Determine the (X, Y) coordinate at the center of the cell enclosing the given text.  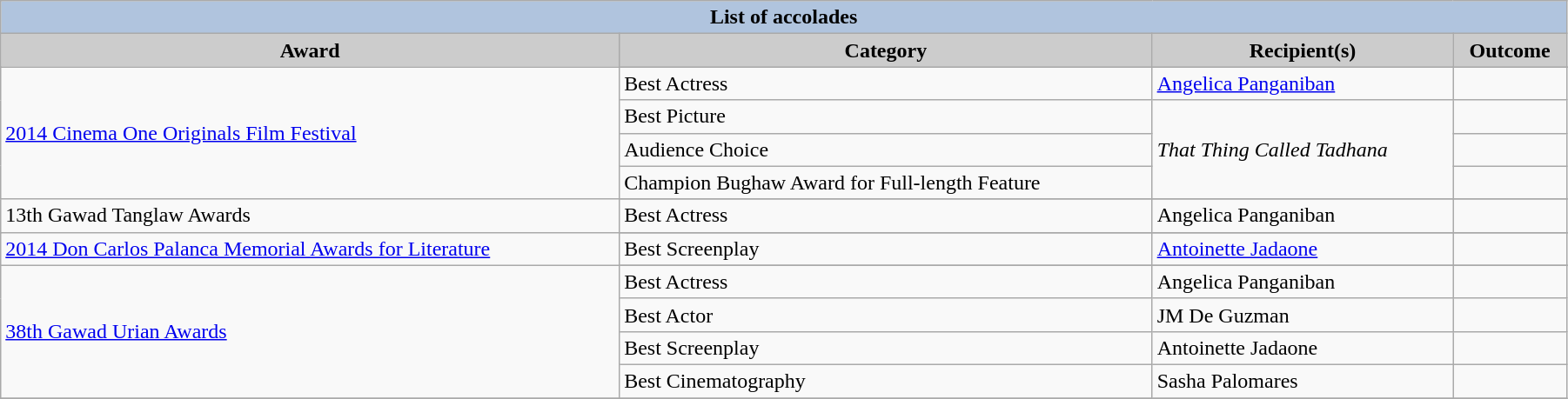
Outcome (1511, 50)
That Thing Called Tadhana (1303, 150)
Champion Bughaw Award for Full-length Feature (886, 183)
2014 Don Carlos Palanca Memorial Awards for Literature (310, 249)
2014 Cinema One Originals Film Festival (310, 133)
List of accolades (784, 17)
Best Actor (886, 315)
Category (886, 50)
38th Gawad Urian Awards (310, 331)
Recipient(s) (1303, 50)
Best Cinematography (886, 381)
JM De Guzman (1303, 315)
Best Picture (886, 116)
Sasha Palomares (1303, 381)
13th Gawad Tanglaw Awards (310, 216)
Award (310, 50)
Audience Choice (886, 150)
